Provide the [x, y] coordinate of the cell's center where the given text is located.  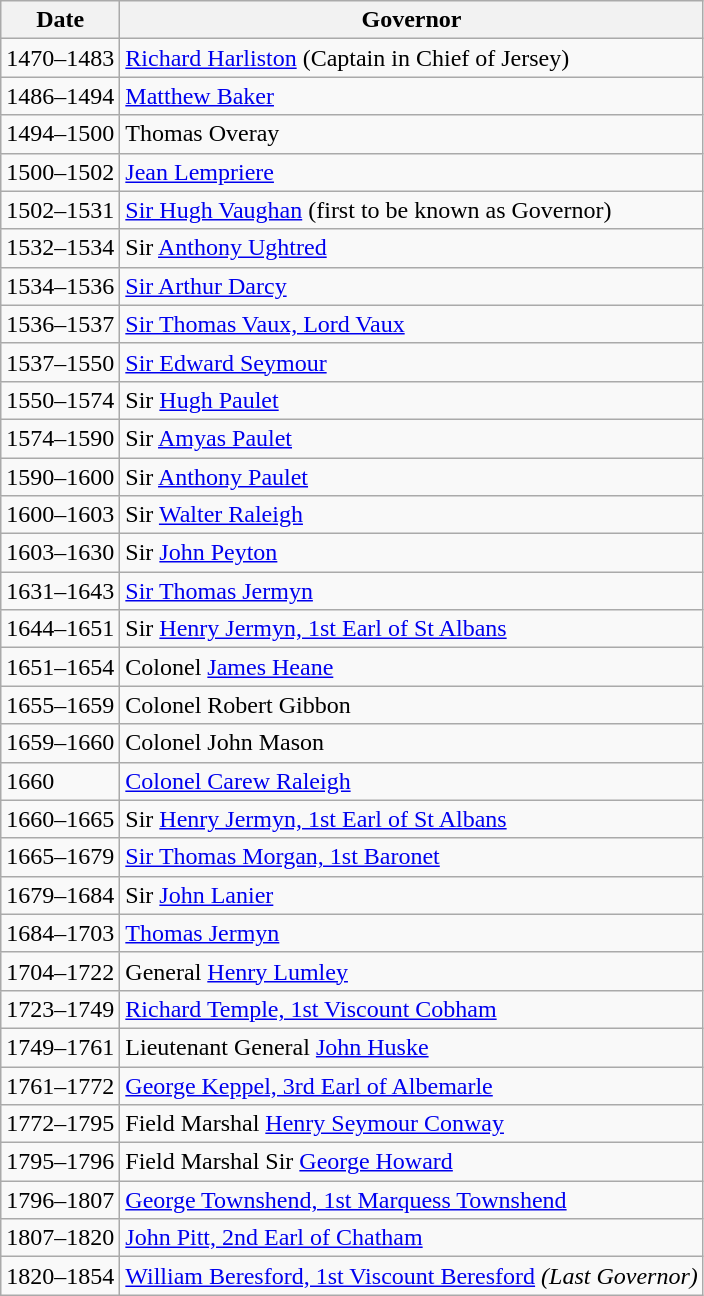
1534–1536 [60, 286]
1494–1500 [60, 134]
Richard Temple, 1st Viscount Cobham [412, 1009]
1536–1537 [60, 324]
Sir Thomas Morgan, 1st Baronet [412, 857]
Richard Harliston (Captain in Chief of Jersey) [412, 58]
1665–1679 [60, 857]
1749–1761 [60, 1047]
John Pitt, 2nd Earl of Chatham [412, 1238]
Sir Arthur Darcy [412, 286]
1807–1820 [60, 1238]
Colonel Robert Gibbon [412, 705]
George Townshend, 1st Marquess Townshend [412, 1200]
Sir Amyas Paulet [412, 438]
1651–1654 [60, 667]
1502–1531 [60, 210]
Field Marshal Henry Seymour Conway [412, 1124]
1644–1651 [60, 629]
1532–1534 [60, 248]
Sir John Lanier [412, 895]
1500–1502 [60, 172]
1550–1574 [60, 400]
1820–1854 [60, 1276]
Colonel James Heane [412, 667]
1590–1600 [60, 477]
1684–1703 [60, 933]
George Keppel, 3rd Earl of Albemarle [412, 1085]
Sir Walter Raleigh [412, 515]
1795–1796 [60, 1162]
1660–1665 [60, 819]
Sir Thomas Vaux, Lord Vaux [412, 324]
Date [60, 20]
1659–1660 [60, 743]
Jean Lempriere [412, 172]
1723–1749 [60, 1009]
Sir Anthony Paulet [412, 477]
Colonel Carew Raleigh [412, 781]
General Henry Lumley [412, 971]
Sir Hugh Paulet [412, 400]
Sir Thomas Jermyn [412, 591]
Sir John Peyton [412, 553]
1631–1643 [60, 591]
1660 [60, 781]
Sir Edward Seymour [412, 362]
Colonel John Mason [412, 743]
William Beresford, 1st Viscount Beresford (Last Governor) [412, 1276]
1704–1722 [60, 971]
1600–1603 [60, 515]
1603–1630 [60, 553]
1470–1483 [60, 58]
1772–1795 [60, 1124]
Matthew Baker [412, 96]
Field Marshal Sir George Howard [412, 1162]
Thomas Jermyn [412, 933]
Sir Anthony Ughtred [412, 248]
1679–1684 [60, 895]
1796–1807 [60, 1200]
1761–1772 [60, 1085]
1574–1590 [60, 438]
Thomas Overay [412, 134]
Sir Hugh Vaughan (first to be known as Governor) [412, 210]
Lieutenant General John Huske [412, 1047]
1537–1550 [60, 362]
Governor [412, 20]
1655–1659 [60, 705]
1486–1494 [60, 96]
